Extract the [X, Y] coordinate from the center of the cell holding the provided text.  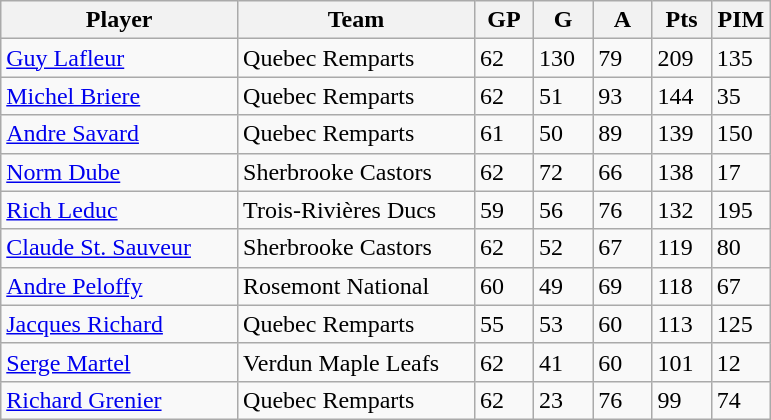
80 [740, 248]
144 [682, 96]
101 [682, 362]
Norm Dube [120, 172]
12 [740, 362]
Guy Lafleur [120, 58]
PIM [740, 20]
Andre Savard [120, 134]
66 [622, 172]
209 [682, 58]
G [564, 20]
Jacques Richard [120, 324]
Andre Peloffy [120, 286]
69 [622, 286]
79 [622, 58]
138 [682, 172]
Trois-Rivières Ducs [356, 210]
Player [120, 20]
89 [622, 134]
Verdun Maple Leafs [356, 362]
113 [682, 324]
49 [564, 286]
130 [564, 58]
61 [504, 134]
118 [682, 286]
Rich Leduc [120, 210]
Michel Briere [120, 96]
51 [564, 96]
59 [504, 210]
Team [356, 20]
132 [682, 210]
17 [740, 172]
119 [682, 248]
Claude St. Sauveur [120, 248]
55 [504, 324]
56 [564, 210]
52 [564, 248]
41 [564, 362]
Rosemont National [356, 286]
Pts [682, 20]
93 [622, 96]
Richard Grenier [120, 400]
150 [740, 134]
72 [564, 172]
195 [740, 210]
99 [682, 400]
135 [740, 58]
125 [740, 324]
GP [504, 20]
74 [740, 400]
23 [564, 400]
A [622, 20]
Serge Martel [120, 362]
53 [564, 324]
35 [740, 96]
50 [564, 134]
139 [682, 134]
